Scan for the cell matching the given text and deliver its (X, Y) coordinate at center. 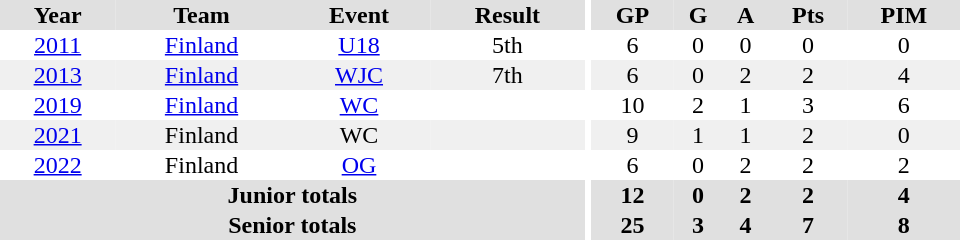
9 (632, 135)
2013 (58, 75)
G (698, 15)
12 (632, 195)
OG (359, 165)
GP (632, 15)
7 (808, 225)
Junior totals (292, 195)
8 (904, 225)
WJC (359, 75)
7th (507, 75)
A (746, 15)
10 (632, 105)
2022 (58, 165)
Team (202, 15)
Year (58, 15)
5th (507, 45)
Event (359, 15)
PIM (904, 15)
2011 (58, 45)
2019 (58, 105)
Result (507, 15)
Pts (808, 15)
Senior totals (292, 225)
2021 (58, 135)
25 (632, 225)
U18 (359, 45)
